Search for the cell housing the specified text and yield its (x, y) center coordinate. 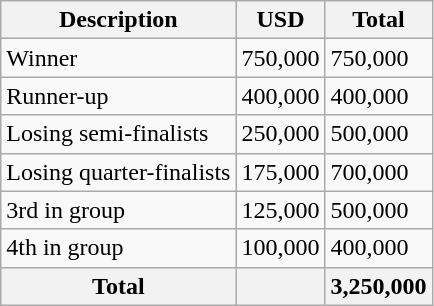
Losing quarter-finalists (118, 172)
3rd in group (118, 210)
125,000 (280, 210)
Losing semi-finalists (118, 134)
250,000 (280, 134)
Runner-up (118, 96)
3,250,000 (378, 286)
USD (280, 20)
Winner (118, 58)
175,000 (280, 172)
Description (118, 20)
100,000 (280, 248)
4th in group (118, 248)
700,000 (378, 172)
